Return [x, y] of the center of cell containing provided text 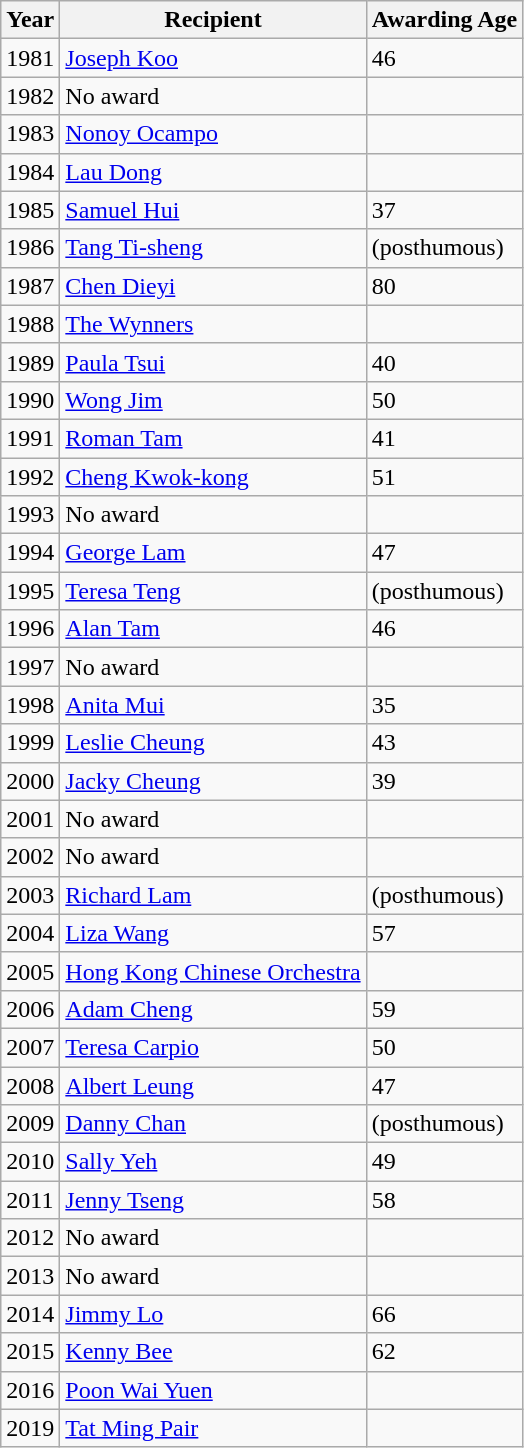
Jacky Cheung [213, 781]
2007 [30, 1047]
George Lam [213, 553]
Lau Dong [213, 172]
1989 [30, 362]
Adam Cheng [213, 1009]
Richard Lam [213, 895]
1984 [30, 172]
2001 [30, 819]
Albert Leung [213, 1085]
Sally Yeh [213, 1162]
59 [444, 1009]
2014 [30, 1314]
2015 [30, 1352]
1981 [30, 58]
58 [444, 1200]
1999 [30, 743]
40 [444, 362]
2010 [30, 1162]
Jenny Tseng [213, 1200]
Awarding Age [444, 20]
Wong Jim [213, 400]
2016 [30, 1390]
1986 [30, 248]
1983 [30, 134]
1990 [30, 400]
1996 [30, 629]
62 [444, 1352]
Jimmy Lo [213, 1314]
1998 [30, 705]
Nonoy Ocampo [213, 134]
The Wynners [213, 324]
2008 [30, 1085]
49 [444, 1162]
37 [444, 210]
Alan Tam [213, 629]
Teresa Carpio [213, 1047]
51 [444, 477]
2019 [30, 1428]
Recipient [213, 20]
57 [444, 933]
1982 [30, 96]
Tang Ti-sheng [213, 248]
1988 [30, 324]
Kenny Bee [213, 1352]
2012 [30, 1238]
Teresa Teng [213, 591]
Tat Ming Pair [213, 1428]
Roman Tam [213, 438]
2000 [30, 781]
Leslie Cheung [213, 743]
Cheng Kwok-kong [213, 477]
2013 [30, 1276]
1993 [30, 515]
Liza Wang [213, 933]
Samuel Hui [213, 210]
Year [30, 20]
1991 [30, 438]
43 [444, 743]
Paula Tsui [213, 362]
2003 [30, 895]
41 [444, 438]
66 [444, 1314]
2005 [30, 971]
80 [444, 286]
1985 [30, 210]
Danny Chan [213, 1124]
35 [444, 705]
2002 [30, 857]
Chen Dieyi [213, 286]
2004 [30, 933]
Anita Mui [213, 705]
1994 [30, 553]
1997 [30, 667]
2006 [30, 1009]
39 [444, 781]
1992 [30, 477]
1987 [30, 286]
Joseph Koo [213, 58]
2011 [30, 1200]
Poon Wai Yuen [213, 1390]
2009 [30, 1124]
1995 [30, 591]
Hong Kong Chinese Orchestra [213, 971]
